Output the (X, Y) coordinate of the center of the cell containing the given text.  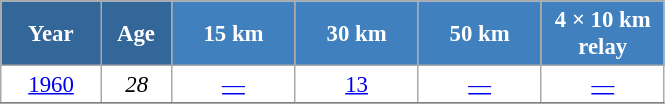
4 × 10 km relay (602, 34)
13 (356, 85)
28 (136, 85)
Year (52, 34)
Age (136, 34)
1960 (52, 85)
30 km (356, 34)
15 km (234, 34)
50 km (480, 34)
